Search for the cell housing the specified text and yield its [X, Y] center coordinate. 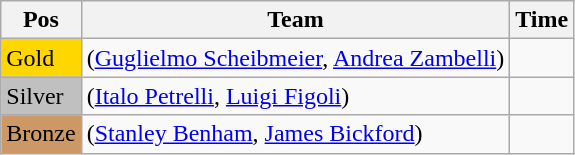
Team [296, 20]
Gold [41, 58]
Bronze [41, 134]
(Stanley Benham, James Bickford) [296, 134]
Pos [41, 20]
(Guglielmo Scheibmeier, Andrea Zambelli) [296, 58]
(Italo Petrelli, Luigi Figoli) [296, 96]
Silver [41, 96]
Time [542, 20]
